Provide the [X, Y] coordinate of the cell's center where the given text is located.  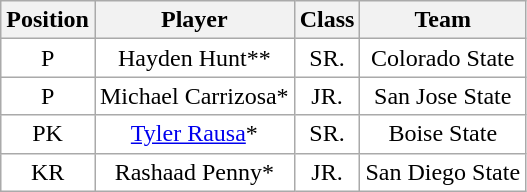
Class [327, 20]
San Jose State [443, 96]
Tyler Rausa* [194, 134]
San Diego State [443, 172]
Colorado State [443, 58]
Rashaad Penny* [194, 172]
Position [48, 20]
PK [48, 134]
Michael Carrizosa* [194, 96]
Boise State [443, 134]
Player [194, 20]
Hayden Hunt** [194, 58]
Team [443, 20]
KR [48, 172]
